Output the (x, y) coordinate of the center of the cell containing the given text.  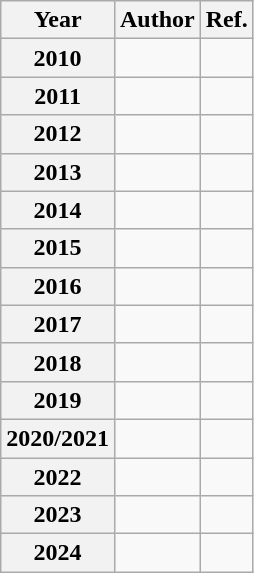
2024 (58, 553)
Author (157, 20)
2015 (58, 248)
2013 (58, 172)
2010 (58, 58)
2016 (58, 286)
2011 (58, 96)
2019 (58, 400)
2022 (58, 477)
2020/2021 (58, 438)
2012 (58, 134)
2023 (58, 515)
2014 (58, 210)
2018 (58, 362)
2017 (58, 324)
Year (58, 20)
Ref. (226, 20)
